Locate the cell with the specified text and output its [X, Y] center coordinate. 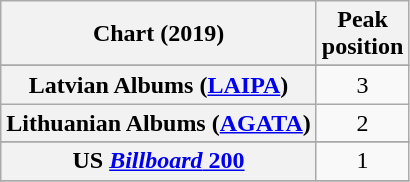
Chart (2019) [159, 34]
1 [362, 161]
2 [362, 123]
Lithuanian Albums (AGATA) [159, 123]
Peakposition [362, 34]
Latvian Albums (LAIPA) [159, 85]
US Billboard 200 [159, 161]
3 [362, 85]
